Search for the cell housing the specified text and yield its (X, Y) center coordinate. 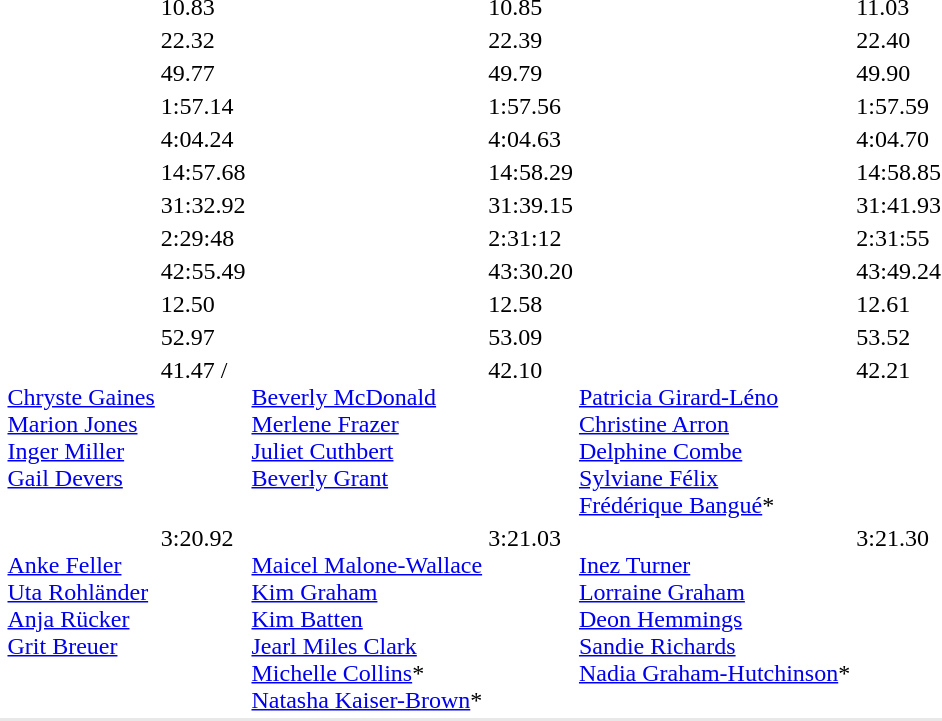
22.39 (531, 40)
1:57.14 (203, 106)
53.09 (531, 337)
14:58.29 (531, 172)
42.10 (531, 438)
12.50 (203, 304)
42:55.49 (203, 271)
12.58 (531, 304)
Chryste GainesMarion JonesInger MillerGail Devers (81, 438)
Beverly McDonaldMerlene FrazerJuliet CuthbertBeverly Grant (367, 438)
1:57.56 (531, 106)
3:20.92 (203, 619)
31:32.92 (203, 205)
2:31:12 (531, 238)
49.77 (203, 73)
43:30.20 (531, 271)
22.32 (203, 40)
52.97 (203, 337)
2:29:48 (203, 238)
31:39.15 (531, 205)
Inez TurnerLorraine GrahamDeon HemmingsSandie RichardsNadia Graham-Hutchinson* (714, 619)
3:21.03 (531, 619)
Anke FellerUta RohländerAnja RückerGrit Breuer (81, 619)
41.47 / (203, 438)
Maicel Malone-WallaceKim GrahamKim BattenJearl Miles ClarkMichelle Collins*Natasha Kaiser-Brown* (367, 619)
Patricia Girard-LénoChristine ArronDelphine CombeSylviane FélixFrédérique Bangué* (714, 438)
4:04.63 (531, 139)
4:04.24 (203, 139)
49.79 (531, 73)
14:57.68 (203, 172)
